Scan for the cell matching the given text and deliver its (X, Y) coordinate at center. 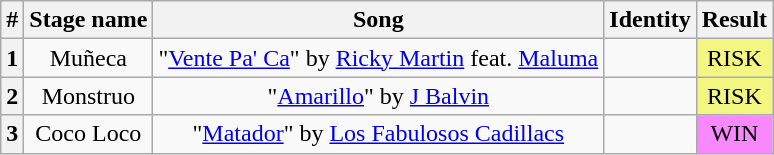
Identity (650, 20)
"Amarillo" by J Balvin (378, 96)
# (12, 20)
Muñeca (88, 58)
Coco Loco (88, 134)
"Matador" by Los Fabulosos Cadillacs (378, 134)
3 (12, 134)
Monstruo (88, 96)
Stage name (88, 20)
Song (378, 20)
WIN (734, 134)
"Vente Pa' Ca" by Ricky Martin feat. Maluma (378, 58)
1 (12, 58)
2 (12, 96)
Result (734, 20)
